Identify which cell holds the provided text, then report its [x, y] central coordinate. 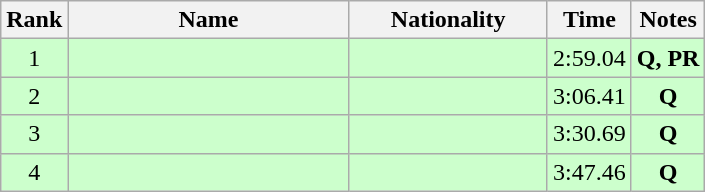
Name [208, 20]
3 [34, 134]
Time [589, 20]
Nationality [448, 20]
3:30.69 [589, 134]
2:59.04 [589, 58]
4 [34, 172]
Q, PR [668, 58]
Notes [668, 20]
2 [34, 96]
3:06.41 [589, 96]
3:47.46 [589, 172]
Rank [34, 20]
1 [34, 58]
